Output the [X, Y] coordinate of the center of the cell containing the given text.  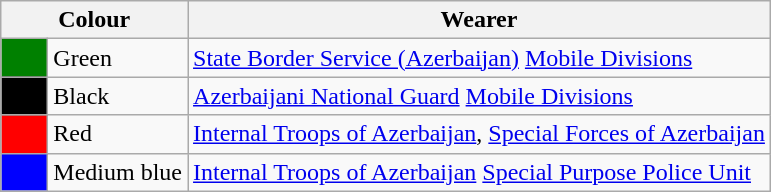
State Border Service (Azerbaijan) Mobile Divisions [480, 58]
Internal Troops of Azerbaijan Special Purpose Police Unit [480, 172]
Black [118, 96]
Red [118, 134]
Internal Troops of Azerbaijan, Special Forces of Azerbaijan [480, 134]
Colour [94, 20]
Medium blue [118, 172]
Green [118, 58]
Azerbaijani National Guard Mobile Divisions [480, 96]
Wearer [480, 20]
